For the text-containing cell, return its midpoint in (X, Y) coordinate format. 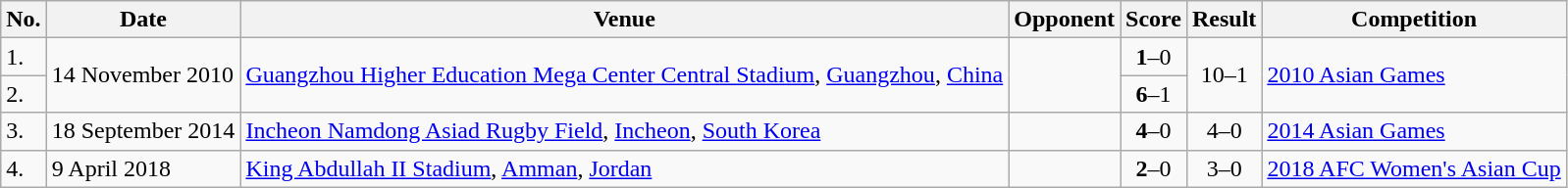
2010 Asian Games (1414, 75)
Result (1224, 20)
2018 AFC Women's Asian Cup (1414, 168)
18 September 2014 (143, 131)
2. (24, 94)
Opponent (1065, 20)
King Abdullah II Stadium, Amman, Jordan (624, 168)
1–0 (1154, 57)
4. (24, 168)
2–0 (1154, 168)
Date (143, 20)
Competition (1414, 20)
Guangzhou Higher Education Mega Center Central Stadium, Guangzhou, China (624, 75)
9 April 2018 (143, 168)
3. (24, 131)
6–1 (1154, 94)
3–0 (1224, 168)
1. (24, 57)
2014 Asian Games (1414, 131)
14 November 2010 (143, 75)
Venue (624, 20)
Incheon Namdong Asiad Rugby Field, Incheon, South Korea (624, 131)
10–1 (1224, 75)
Score (1154, 20)
No. (24, 20)
